Return [x, y] of the center of cell containing provided text 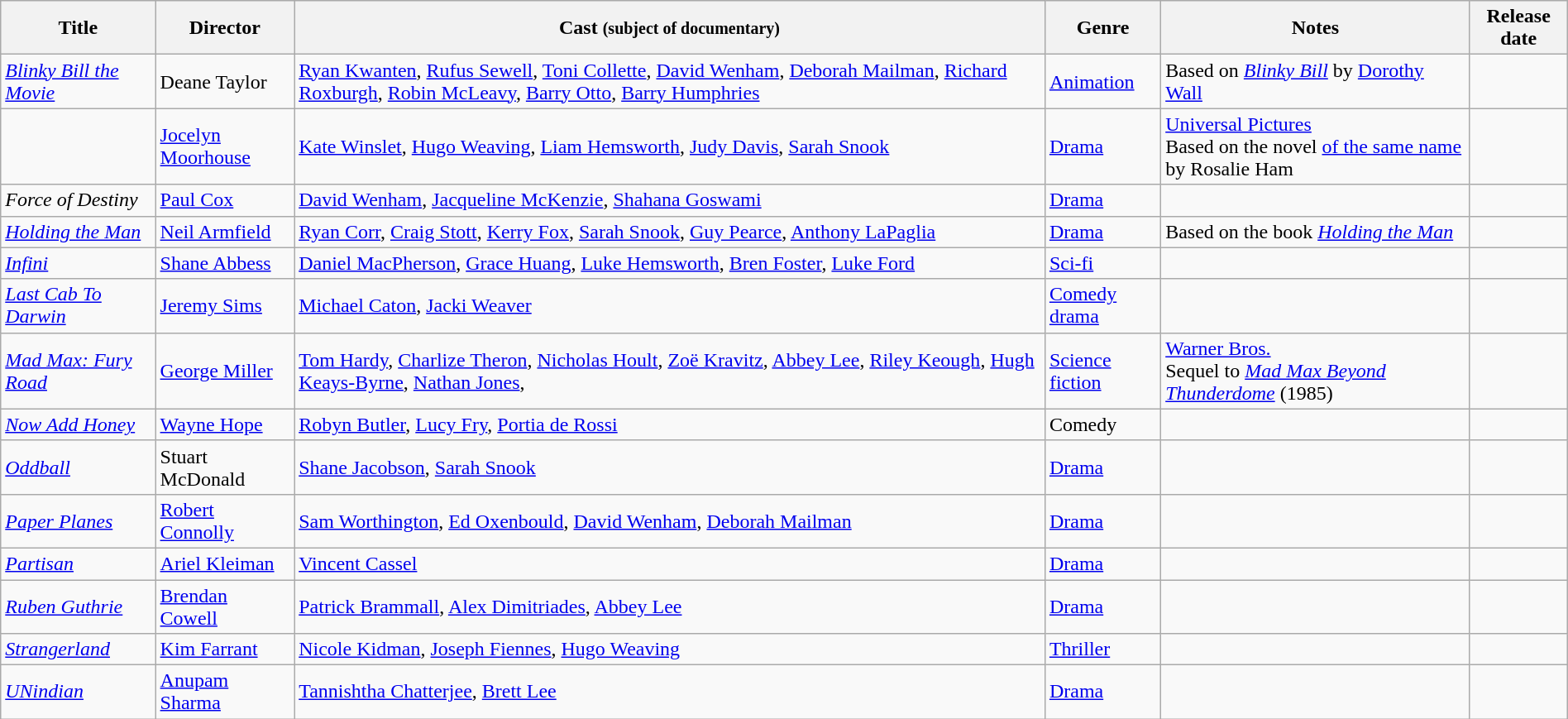
Ariel Kleiman [225, 563]
Deane Taylor [225, 81]
Nicole Kidman, Joseph Fiennes, Hugo Weaving [670, 649]
Based on Blinky Bill by Dorothy Wall [1315, 81]
Thriller [1102, 649]
Partisan [78, 563]
Sci-fi [1102, 263]
UNindian [78, 692]
Kate Winslet, Hugo Weaving, Liam Hemsworth, Judy Davis, Sarah Snook [670, 146]
Tom Hardy, Charlize Theron, Nicholas Hoult, Zoë Kravitz, Abbey Lee, Riley Keough, Hugh Keays-Byrne, Nathan Jones, [670, 371]
Stuart McDonald [225, 467]
Brendan Cowell [225, 606]
Genre [1102, 28]
George Miller [225, 371]
Patrick Brammall, Alex Dimitriades, Abbey Lee [670, 606]
Science fiction [1102, 371]
Warner Bros.Sequel to Mad Max Beyond Thunderdome (1985) [1315, 371]
Strangerland [78, 649]
Robyn Butler, Lucy Fry, Portia de Rossi [670, 424]
Oddball [78, 467]
Sam Worthington, Ed Oxenbould, David Wenham, Deborah Mailman [670, 521]
Force of Destiny [78, 200]
Blinky Bill the Movie [78, 81]
Release date [1518, 28]
Comedy [1102, 424]
David Wenham, Jacqueline McKenzie, Shahana Goswami [670, 200]
Title [78, 28]
Wayne Hope [225, 424]
Universal PicturesBased on the novel of the same name by Rosalie Ham [1315, 146]
Jeremy Sims [225, 306]
Shane Jacobson, Sarah Snook [670, 467]
Based on the book Holding the Man [1315, 232]
Ruben Guthrie [78, 606]
Cast (subject of documentary) [670, 28]
Vincent Cassel [670, 563]
Shane Abbess [225, 263]
Neil Armfield [225, 232]
Paper Planes [78, 521]
Tannishtha Chatterjee, Brett Lee [670, 692]
Paul Cox [225, 200]
Last Cab To Darwin [78, 306]
Director [225, 28]
Notes [1315, 28]
Ryan Kwanten, Rufus Sewell, Toni Collette, David Wenham, Deborah Mailman, Richard Roxburgh, Robin McLeavy, Barry Otto, Barry Humphries [670, 81]
Now Add Honey [78, 424]
Comedy drama [1102, 306]
Mad Max: Fury Road [78, 371]
Robert Connolly [225, 521]
Infini [78, 263]
Holding the Man [78, 232]
Kim Farrant [225, 649]
Michael Caton, Jacki Weaver [670, 306]
Animation [1102, 81]
Daniel MacPherson, Grace Huang, Luke Hemsworth, Bren Foster, Luke Ford [670, 263]
Ryan Corr, Craig Stott, Kerry Fox, Sarah Snook, Guy Pearce, Anthony LaPaglia [670, 232]
Anupam Sharma [225, 692]
Jocelyn Moorhouse [225, 146]
